Determine the (X, Y) coordinate at the center of the cell enclosing the given text.  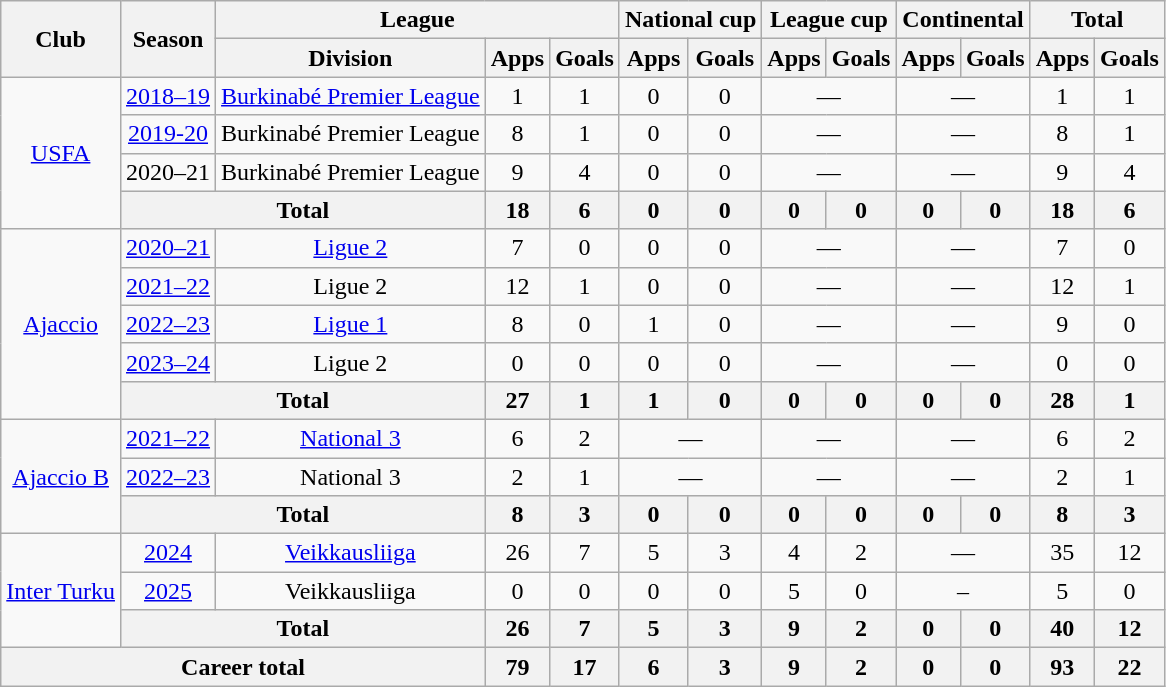
22 (1130, 667)
Division (351, 58)
93 (1062, 667)
League cup (829, 20)
– (963, 591)
Club (61, 39)
2018–19 (168, 96)
40 (1062, 629)
35 (1062, 553)
27 (517, 400)
Career total (243, 667)
Continental (963, 20)
2024 (168, 553)
Season (168, 39)
79 (517, 667)
2025 (168, 591)
2019-20 (168, 134)
Ajaccio B (61, 476)
17 (585, 667)
USFA (61, 153)
28 (1062, 400)
Inter Turku (61, 591)
League (418, 20)
National cup (690, 20)
Ligue 1 (351, 324)
Ajaccio (61, 324)
2023–24 (168, 362)
